Scan for the cell matching the given text and deliver its [X, Y] coordinate at center. 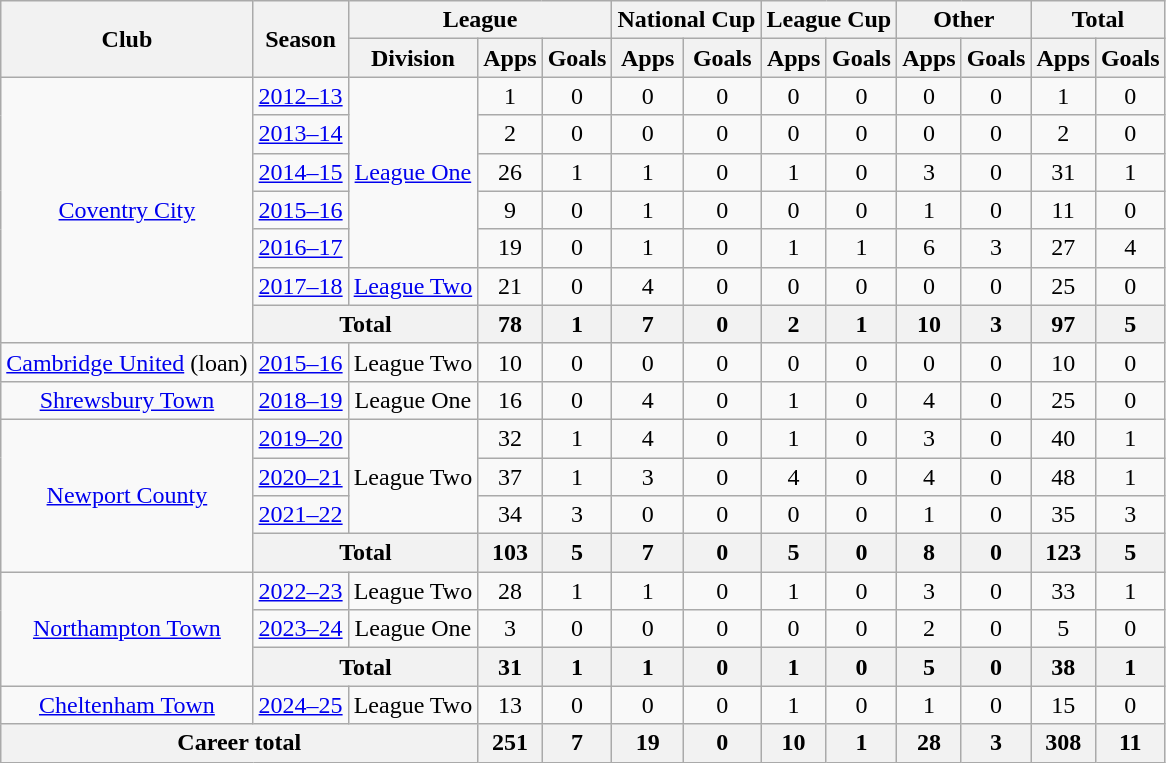
2022–23 [300, 591]
Northampton Town [127, 629]
Newport County [127, 495]
Coventry City [127, 210]
38 [1063, 667]
2024–25 [300, 705]
33 [1063, 591]
Cheltenham Town [127, 705]
15 [1063, 705]
21 [510, 286]
2014–15 [300, 172]
Season [300, 39]
2020–21 [300, 477]
2019–20 [300, 438]
8 [929, 553]
National Cup [686, 20]
251 [510, 743]
Other [964, 20]
37 [510, 477]
Shrewsbury Town [127, 400]
Cambridge United (loan) [127, 362]
Division [413, 58]
2021–22 [300, 515]
2012–13 [300, 96]
40 [1063, 438]
308 [1063, 743]
Career total [240, 743]
Club [127, 39]
123 [1063, 553]
78 [510, 324]
27 [1063, 248]
League [480, 20]
2016–17 [300, 248]
35 [1063, 515]
32 [510, 438]
6 [929, 248]
103 [510, 553]
9 [510, 210]
16 [510, 400]
34 [510, 515]
48 [1063, 477]
2023–24 [300, 629]
13 [510, 705]
2018–19 [300, 400]
2013–14 [300, 134]
League Cup [829, 20]
26 [510, 172]
97 [1063, 324]
2017–18 [300, 286]
